Capture the cell that displays the provided text and extract its (X, Y) central coordinate. 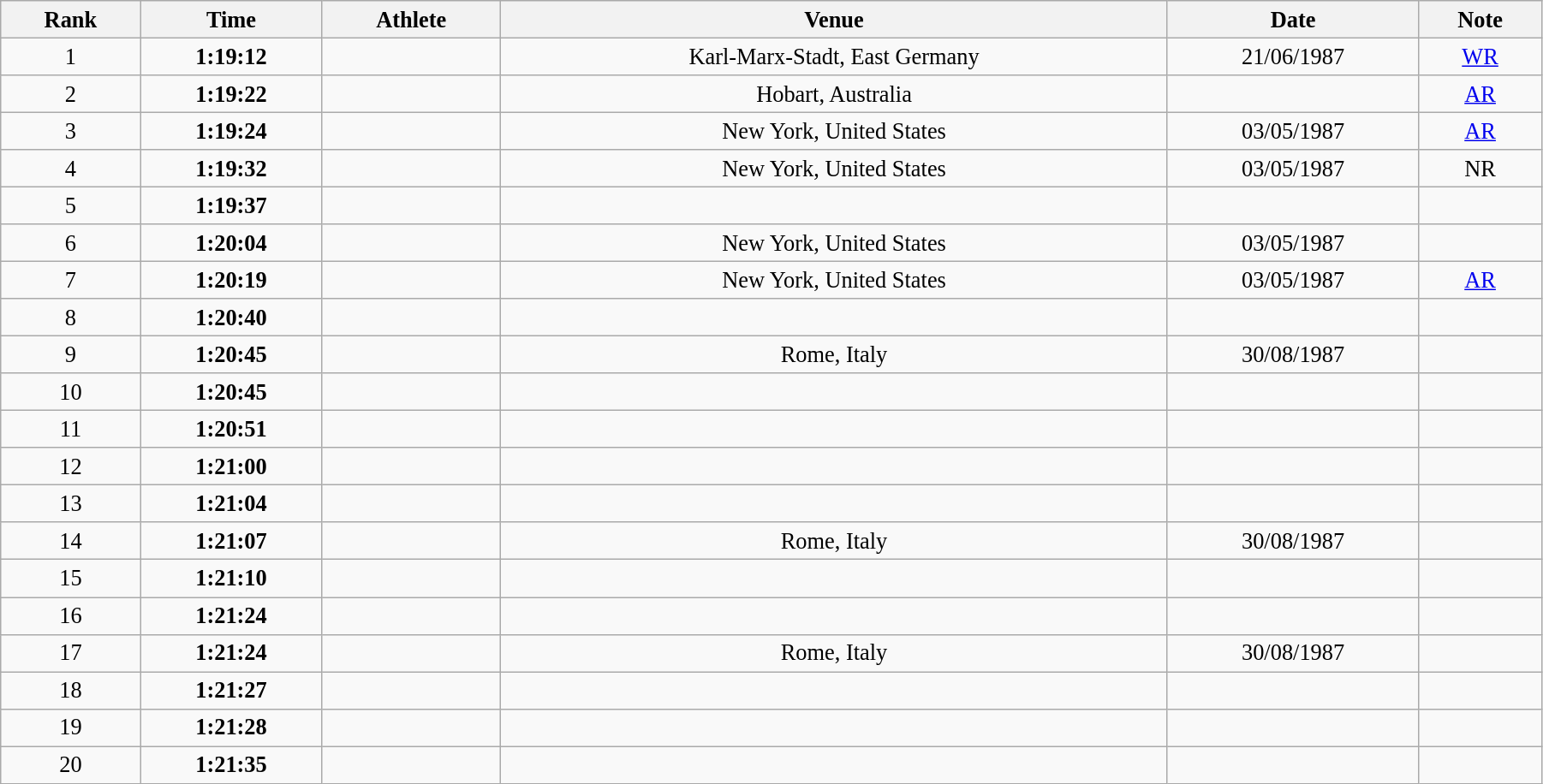
1:19:22 (231, 93)
3 (70, 131)
2 (70, 93)
Athlete (411, 19)
20 (70, 764)
1:19:12 (231, 56)
1 (70, 56)
5 (70, 205)
1:20:40 (231, 318)
6 (70, 243)
1:20:19 (231, 280)
1:21:07 (231, 541)
18 (70, 690)
17 (70, 653)
Venue (834, 19)
21/06/1987 (1293, 56)
Note (1480, 19)
NR (1480, 169)
Hobart, Australia (834, 93)
13 (70, 503)
1:21:00 (231, 466)
16 (70, 615)
14 (70, 541)
Time (231, 19)
1:20:51 (231, 429)
1:21:27 (231, 690)
1:21:28 (231, 728)
11 (70, 429)
1:21:04 (231, 503)
10 (70, 392)
8 (70, 318)
19 (70, 728)
1:19:24 (231, 131)
4 (70, 169)
1:20:04 (231, 243)
12 (70, 466)
7 (70, 280)
9 (70, 354)
1:21:10 (231, 579)
1:19:32 (231, 169)
15 (70, 579)
WR (1480, 56)
1:21:35 (231, 764)
1:19:37 (231, 205)
Karl-Marx-Stadt, East Germany (834, 56)
Rank (70, 19)
Date (1293, 19)
